Locate the cell with the specified text and output its [X, Y] center coordinate. 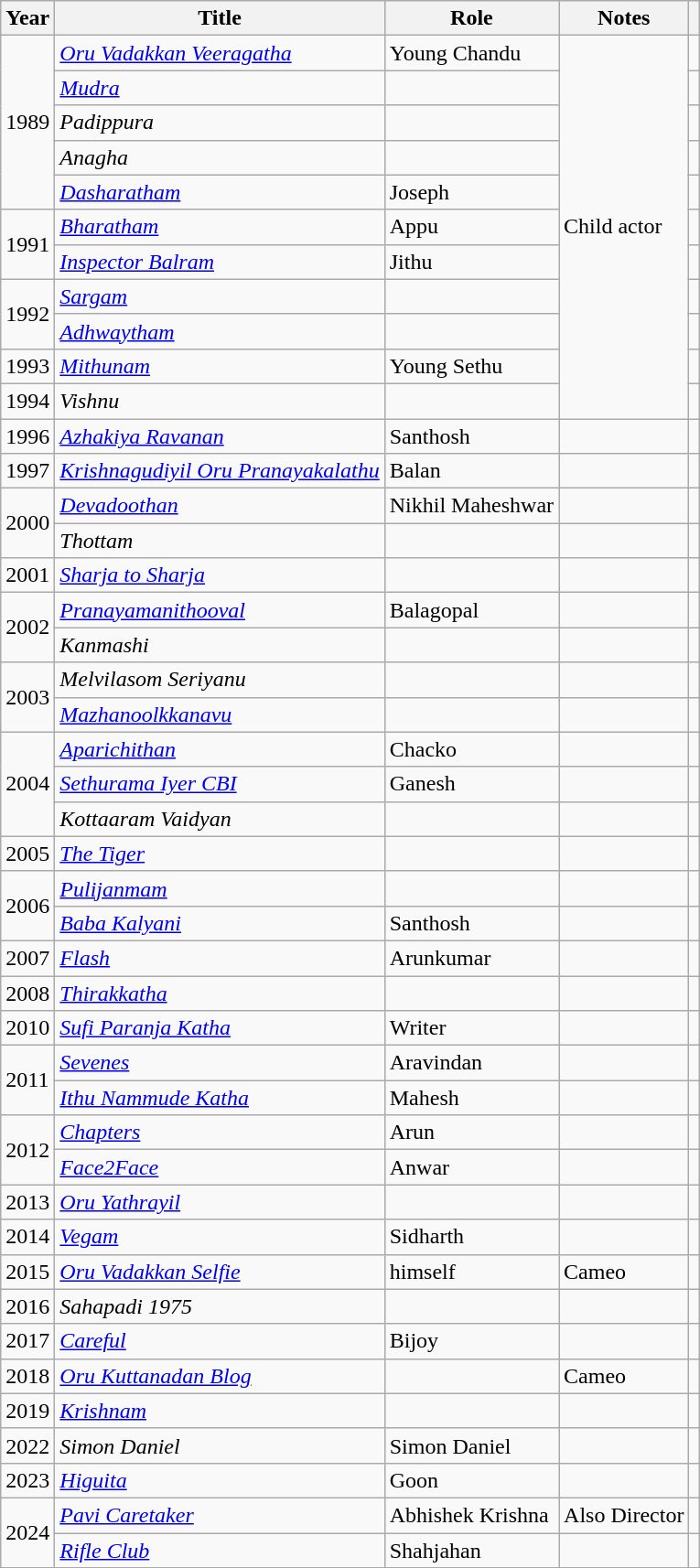
1993 [27, 366]
2023 [27, 1480]
Year [27, 18]
Balagopal [471, 610]
Goon [471, 1480]
Child actor [624, 227]
Inspector Balram [220, 262]
2018 [27, 1376]
Vegam [220, 1237]
2017 [27, 1341]
1996 [27, 436]
Chacko [471, 749]
2010 [27, 1028]
Appu [471, 227]
Pranayamanithooval [220, 610]
Young Chandu [471, 53]
Jithu [471, 262]
Notes [624, 18]
Face2Face [220, 1167]
Aparichithan [220, 749]
Sargam [220, 296]
2019 [27, 1411]
2011 [27, 1080]
2001 [27, 575]
Joseph [471, 192]
Title [220, 18]
Baba Kalyani [220, 923]
2016 [27, 1306]
Also Director [624, 1515]
Careful [220, 1341]
Chapters [220, 1133]
Krishnagudiyil Oru Pranayakalathu [220, 471]
Sahapadi 1975 [220, 1306]
Vishnu [220, 401]
Flash [220, 958]
Krishnam [220, 1411]
1989 [27, 123]
2008 [27, 993]
Melvilasom Seriyanu [220, 680]
Pulijanmam [220, 888]
Sethurama Iyer CBI [220, 784]
Aravindan [471, 1063]
Role [471, 18]
Nikhil Maheshwar [471, 506]
Mahesh [471, 1098]
2024 [27, 1532]
Ganesh [471, 784]
Mudra [220, 88]
2013 [27, 1202]
2006 [27, 906]
2014 [27, 1237]
Mazhanoolkkanavu [220, 714]
2022 [27, 1445]
Oru Yathrayil [220, 1202]
1991 [27, 244]
Abhishek Krishna [471, 1515]
2012 [27, 1150]
1994 [27, 401]
Kanmashi [220, 645]
Anagha [220, 157]
Adhwaytham [220, 331]
2000 [27, 523]
Writer [471, 1028]
Arun [471, 1133]
Sharja to Sharja [220, 575]
Devadoothan [220, 506]
2003 [27, 697]
Rifle Club [220, 1551]
The Tiger [220, 854]
Kottaaram Vaidyan [220, 819]
himself [471, 1272]
1992 [27, 314]
Thottam [220, 541]
Balan [471, 471]
Sufi Paranja Katha [220, 1028]
2002 [27, 628]
Mithunam [220, 366]
Higuita [220, 1480]
Ithu Nammude Katha [220, 1098]
Oru Vadakkan Veeragatha [220, 53]
2007 [27, 958]
2004 [27, 784]
Anwar [471, 1167]
Pavi Caretaker [220, 1515]
Azhakiya Ravanan [220, 436]
Oru Vadakkan Selfie [220, 1272]
2015 [27, 1272]
Sidharth [471, 1237]
Thirakkatha [220, 993]
Sevenes [220, 1063]
Young Sethu [471, 366]
1997 [27, 471]
Bharatham [220, 227]
Arunkumar [471, 958]
Dasharatham [220, 192]
Oru Kuttanadan Blog [220, 1376]
Bijoy [471, 1341]
Shahjahan [471, 1551]
2005 [27, 854]
Padippura [220, 123]
